Provide the [x, y] coordinate of the cell's center where the given text is located.  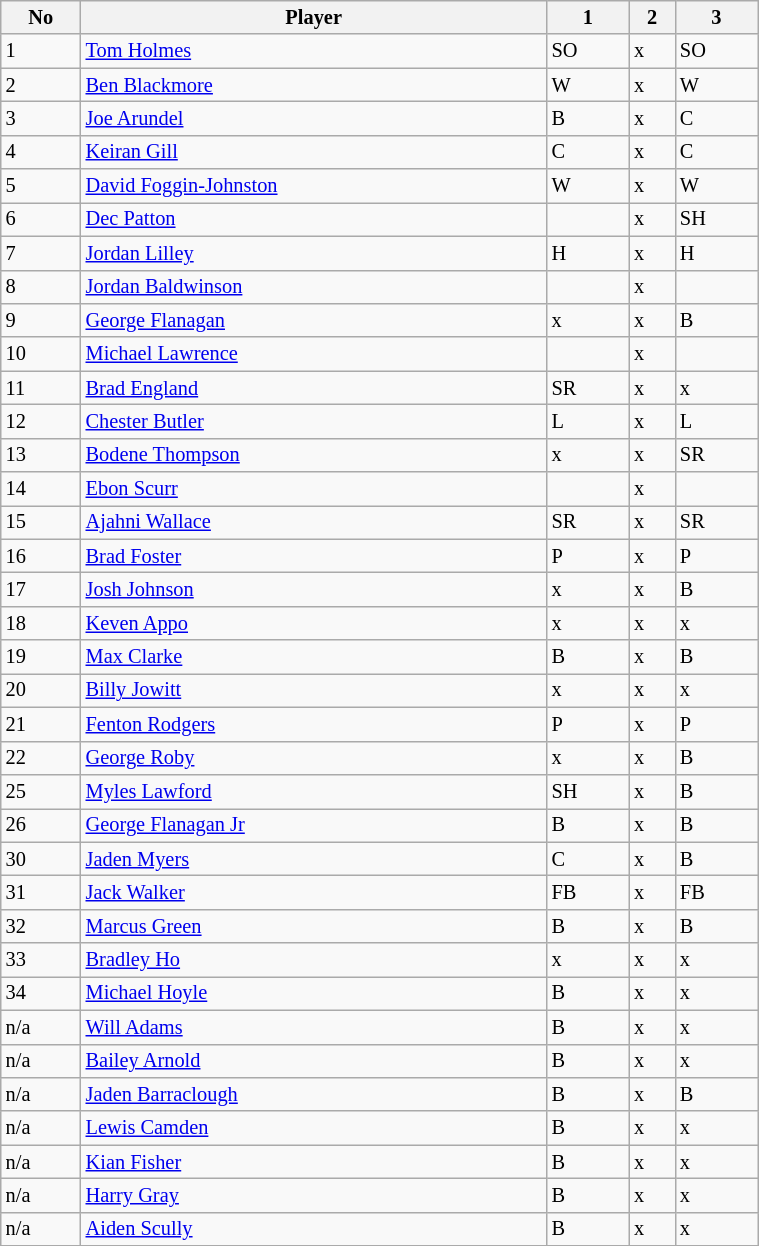
Dec Patton [314, 219]
Bailey Arnold [314, 1061]
11 [41, 388]
Ben Blackmore [314, 85]
Keiran Gill [314, 152]
David Foggin-Johnston [314, 186]
Aiden Scully [314, 1229]
Bodene Thompson [314, 455]
Chester Butler [314, 421]
6 [41, 219]
George Roby [314, 758]
31 [41, 892]
10 [41, 354]
Fenton Rodgers [314, 724]
32 [41, 926]
Myles Lawford [314, 791]
Jaden Barraclough [314, 1094]
16 [41, 556]
21 [41, 724]
No [41, 17]
15 [41, 522]
Michael Hoyle [314, 993]
Marcus Green [314, 926]
13 [41, 455]
Lewis Camden [314, 1128]
Ebon Scurr [314, 489]
Keven Appo [314, 623]
Will Adams [314, 1027]
Michael Lawrence [314, 354]
17 [41, 589]
George Flanagan [314, 320]
9 [41, 320]
12 [41, 421]
33 [41, 960]
Tom Holmes [314, 51]
Jaden Myers [314, 859]
Jack Walker [314, 892]
7 [41, 253]
Bradley Ho [314, 960]
Harry Gray [314, 1195]
34 [41, 993]
25 [41, 791]
4 [41, 152]
22 [41, 758]
26 [41, 825]
5 [41, 186]
18 [41, 623]
Brad England [314, 388]
30 [41, 859]
Jordan Baldwinson [314, 287]
George Flanagan Jr [314, 825]
19 [41, 657]
Jordan Lilley [314, 253]
Player [314, 17]
Josh Johnson [314, 589]
20 [41, 690]
Brad Foster [314, 556]
8 [41, 287]
Max Clarke [314, 657]
Billy Jowitt [314, 690]
Kian Fisher [314, 1162]
Ajahni Wallace [314, 522]
Joe Arundel [314, 118]
14 [41, 489]
